For the text-containing cell, return its midpoint in (X, Y) coordinate format. 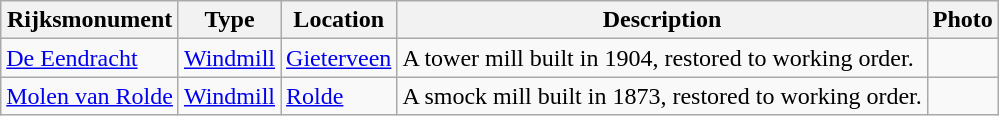
Type (229, 20)
Location (339, 20)
A smock mill built in 1873, restored to working order. (662, 96)
A tower mill built in 1904, restored to working order. (662, 58)
De Eendracht (90, 58)
Gieterveen (339, 58)
Photo (962, 20)
Rolde (339, 96)
Description (662, 20)
Molen van Rolde (90, 96)
Rijksmonument (90, 20)
